Identify which cell holds the provided text, then report its [X, Y] central coordinate. 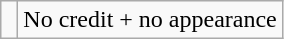
No credit + no appearance [150, 20]
